Provide the [X, Y] coordinate of the cell's center where the given text is located.  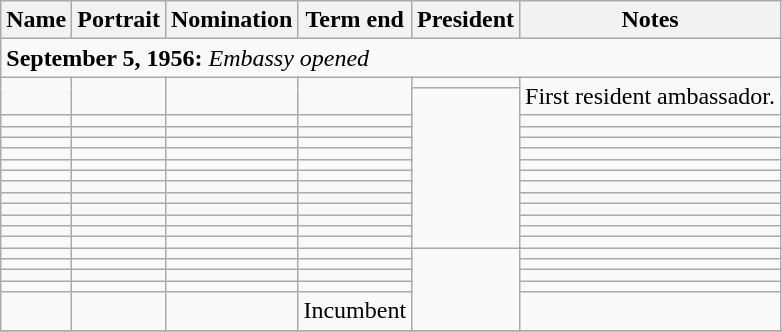
Incumbent [355, 311]
Nomination [231, 20]
Name [36, 20]
First resident ambassador. [650, 96]
President [466, 20]
Notes [650, 20]
Term end [355, 20]
Portrait [119, 20]
September 5, 1956: Embassy opened [391, 58]
